Return (x, y) of the center of cell containing provided text 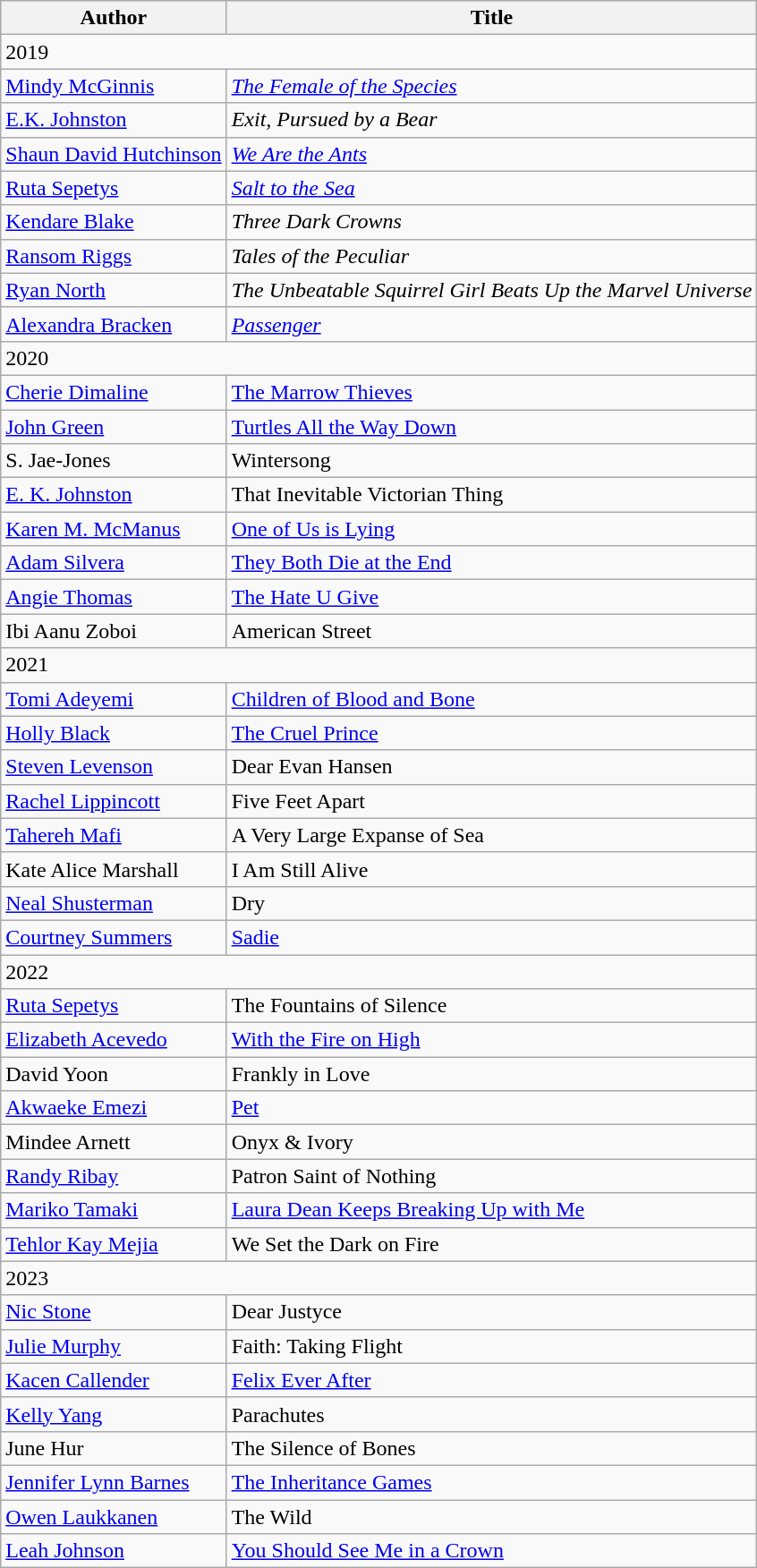
Tehlor Kay Mejia (114, 1244)
Jennifer Lynn Barnes (114, 1482)
Sadie (492, 937)
Faith: Taking Flight (492, 1346)
Elizabeth Acevedo (114, 1040)
American Street (492, 631)
Tahereh Mafi (114, 835)
Children of Blood and Bone (492, 699)
Akwaeke Emezi (114, 1108)
That Inevitable Victorian Thing (492, 495)
Pet (492, 1108)
Three Dark Crowns (492, 222)
Cherie Dimaline (114, 392)
I Am Still Alive (492, 869)
Karen M. McManus (114, 529)
2021 (379, 665)
Onyx & Ivory (492, 1142)
The Fountains of Silence (492, 1006)
Passenger (492, 324)
Shaun David Hutchinson (114, 154)
Dear Evan Hansen (492, 767)
Wintersong (492, 461)
Adam Silvera (114, 563)
Ibi Aanu Zoboi (114, 631)
Alexandra Bracken (114, 324)
2020 (379, 358)
Felix Ever After (492, 1380)
Frankly in Love (492, 1074)
David Yoon (114, 1074)
Courtney Summers (114, 937)
The Unbeatable Squirrel Girl Beats Up the Marvel Universe (492, 290)
Ryan North (114, 290)
2019 (379, 52)
Author (114, 18)
June Hur (114, 1448)
2023 (379, 1278)
Turtles All the Way Down (492, 427)
Owen Laukkanen (114, 1517)
Neal Shusterman (114, 903)
Five Feet Apart (492, 801)
Parachutes (492, 1414)
Mariko Tamaki (114, 1210)
Exit, Pursued by a Bear (492, 120)
Steven Levenson (114, 767)
Mindy McGinnis (114, 86)
We Are the Ants (492, 154)
S. Jae-Jones (114, 461)
You Should See Me in a Crown (492, 1551)
E. K. Johnston (114, 495)
Title (492, 18)
The Cruel Prince (492, 733)
Kelly Yang (114, 1414)
Ransom Riggs (114, 256)
The Inheritance Games (492, 1482)
Kacen Callender (114, 1380)
Kendare Blake (114, 222)
Dry (492, 903)
Leah Johnson (114, 1551)
Holly Black (114, 733)
They Both Die at the End (492, 563)
The Silence of Bones (492, 1448)
A Very Large Expanse of Sea (492, 835)
Tales of the Peculiar (492, 256)
E.K. Johnston (114, 120)
Tomi Adeyemi (114, 699)
The Marrow Thieves (492, 392)
One of Us is Lying (492, 529)
Nic Stone (114, 1312)
Angie Thomas (114, 597)
2022 (379, 971)
The Hate U Give (492, 597)
Laura Dean Keeps Breaking Up with Me (492, 1210)
Salt to the Sea (492, 188)
Kate Alice Marshall (114, 869)
Rachel Lippincott (114, 801)
The Wild (492, 1517)
Dear Justyce (492, 1312)
With the Fire on High (492, 1040)
We Set the Dark on Fire (492, 1244)
The Female of the Species (492, 86)
Patron Saint of Nothing (492, 1176)
Randy Ribay (114, 1176)
Mindee Arnett (114, 1142)
Julie Murphy (114, 1346)
John Green (114, 427)
